Return the (x, y) coordinate for the center point of the cell that contains the specified text.  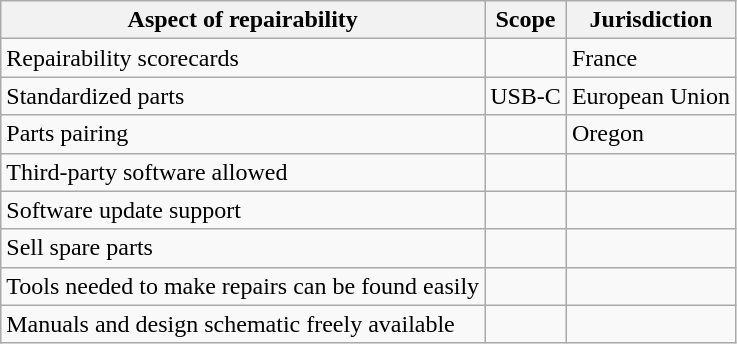
France (650, 58)
European Union (650, 96)
Oregon (650, 134)
Software update support (243, 210)
Standardized parts (243, 96)
Parts pairing (243, 134)
Aspect of repairability (243, 20)
Repairability scorecards (243, 58)
Scope (526, 20)
Tools needed to make repairs can be found easily (243, 286)
Third-party software allowed (243, 172)
Manuals and design schematic freely available (243, 324)
USB-C (526, 96)
Jurisdiction (650, 20)
Sell spare parts (243, 248)
